Detect which cell encompasses the target text, then output its [X, Y] center coordinate. 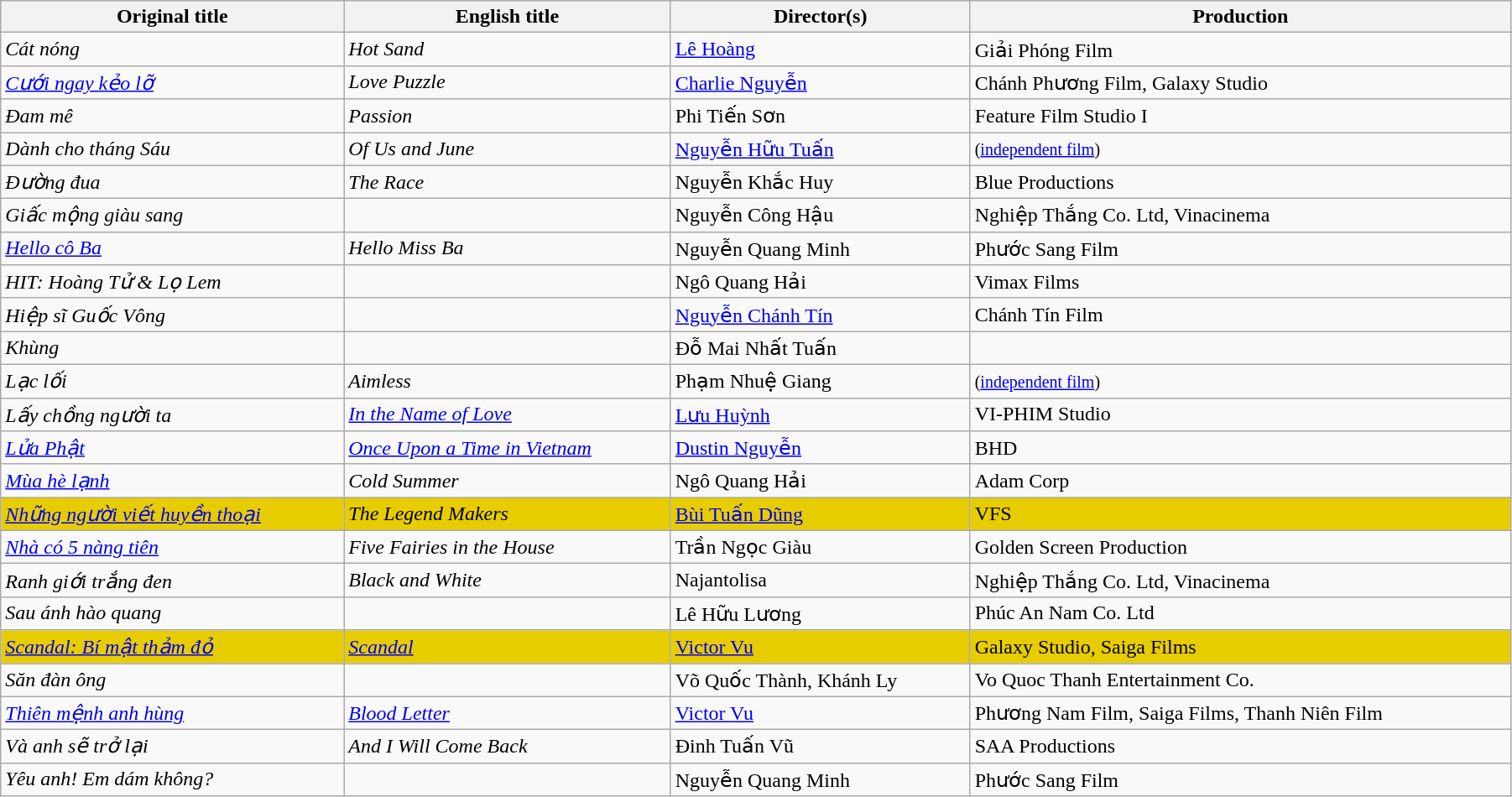
Charlie Nguyễn [821, 82]
Phúc An Nam Co. Ltd [1240, 613]
Trần Ngọc Giàu [821, 547]
Nguyễn Công Hậu [821, 216]
Chánh Tín Film [1240, 315]
Đường đua [173, 182]
Original title [173, 17]
Golden Screen Production [1240, 547]
Thiên mệnh anh hùng [173, 713]
SAA Productions [1240, 747]
Director(s) [821, 17]
Blood Letter [507, 713]
Vimax Films [1240, 282]
Lấy chồng người ta [173, 414]
Săn đàn ông [173, 680]
Đinh Tuấn Vũ [821, 747]
Nguyễn Hữu Tuấn [821, 149]
Võ Quốc Thành, Khánh Ly [821, 680]
Passion [507, 116]
Aimless [507, 381]
Najantolisa [821, 581]
Phi Tiến Sơn [821, 116]
Giấc mộng giàu sang [173, 216]
Vo Quoc Thanh Entertainment Co. [1240, 680]
HIT: Hoàng Tử & Lọ Lem [173, 282]
Black and White [507, 581]
VI-PHIM Studio [1240, 414]
Mùa hè lạnh [173, 481]
Phương Nam Film, Saiga Films, Thanh Niên Film [1240, 713]
The Legend Makers [507, 514]
BHD [1240, 448]
Adam Corp [1240, 481]
Lưu Huỳnh [821, 414]
Cát nóng [173, 49]
Once Upon a Time in Vietnam [507, 448]
Đam mê [173, 116]
Production [1240, 17]
Nguyễn Chánh Tín [821, 315]
Hello cô Ba [173, 248]
Lê Hoàng [821, 49]
Scandal [507, 647]
And I Will Come Back [507, 747]
Và anh sẽ trở lại [173, 747]
Hiệp sĩ Guốc Vông [173, 315]
Những người viết huyền thoại [173, 514]
Khùng [173, 348]
Ranh giới trắng đen [173, 581]
Lê Hữu Lương [821, 613]
Of Us and June [507, 149]
Hot Sand [507, 49]
Nguyễn Khắc Huy [821, 182]
Đỗ Mai Nhất Tuấn [821, 348]
VFS [1240, 514]
Phạm Nhuệ Giang [821, 381]
Bùi Tuấn Dũng [821, 514]
In the Name of Love [507, 414]
Cưới ngay kẻo lỡ [173, 82]
Yêu anh! Em dám không? [173, 779]
Lửa Phật [173, 448]
English title [507, 17]
Lạc lối [173, 381]
Scandal: Bí mật thảm đỏ [173, 647]
Blue Productions [1240, 182]
Nhà có 5 nàng tiên [173, 547]
The Race [507, 182]
Dustin Nguyễn [821, 448]
Sau ánh hào quang [173, 613]
Giải Phóng Film [1240, 49]
Hello Miss Ba [507, 248]
Five Fairies in the House [507, 547]
Feature Film Studio I [1240, 116]
Cold Summer [507, 481]
Dành cho tháng Sáu [173, 149]
Chánh Phương Film, Galaxy Studio [1240, 82]
Galaxy Studio, Saiga Films [1240, 647]
Love Puzzle [507, 82]
